For the text-containing cell, return its midpoint in [x, y] coordinate format. 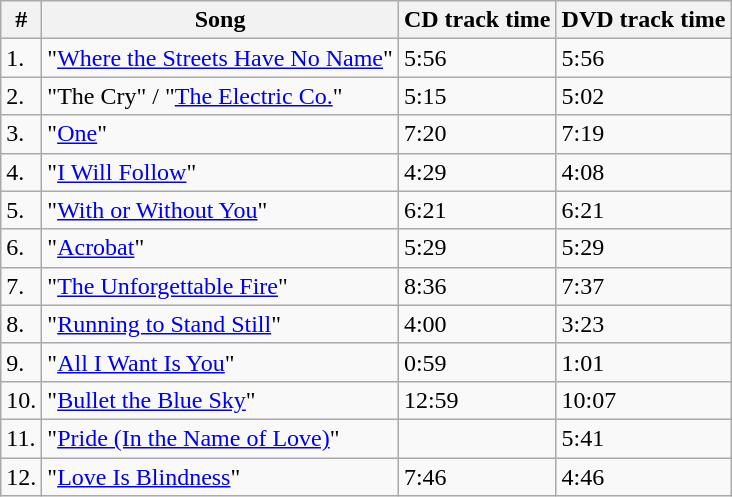
"Bullet the Blue Sky" [220, 400]
4:46 [644, 477]
0:59 [477, 362]
1. [22, 58]
7:20 [477, 134]
5:41 [644, 438]
"Love Is Blindness" [220, 477]
"I Will Follow" [220, 172]
7:19 [644, 134]
7:46 [477, 477]
11. [22, 438]
"Where the Streets Have No Name" [220, 58]
4:08 [644, 172]
5. [22, 210]
"Acrobat" [220, 248]
4. [22, 172]
10:07 [644, 400]
7. [22, 286]
3. [22, 134]
5:15 [477, 96]
4:29 [477, 172]
3:23 [644, 324]
12:59 [477, 400]
6. [22, 248]
8. [22, 324]
"Running to Stand Still" [220, 324]
"All I Want Is You" [220, 362]
12. [22, 477]
10. [22, 400]
# [22, 20]
2. [22, 96]
8:36 [477, 286]
4:00 [477, 324]
CD track time [477, 20]
1:01 [644, 362]
9. [22, 362]
DVD track time [644, 20]
Song [220, 20]
"One" [220, 134]
"The Unforgettable Fire" [220, 286]
7:37 [644, 286]
"The Cry" / "The Electric Co." [220, 96]
"Pride (In the Name of Love)" [220, 438]
"With or Without You" [220, 210]
5:02 [644, 96]
